Search for the cell housing the specified text and yield its [X, Y] center coordinate. 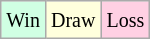
Draw [72, 20]
Win [24, 20]
Loss [126, 20]
